Scan for the cell matching the given text and deliver its [X, Y] coordinate at center. 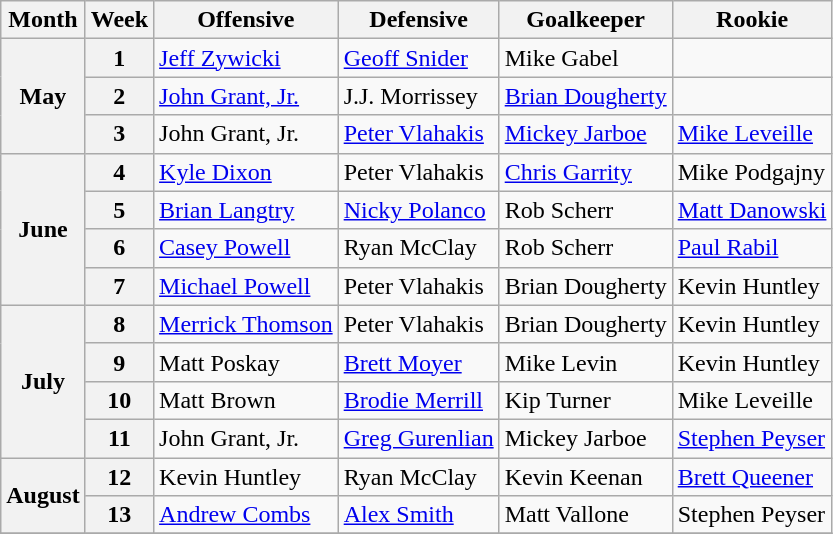
Mike Gabel [586, 58]
Merrick Thomson [246, 324]
June [43, 229]
13 [119, 515]
4 [119, 172]
Matt Danowski [752, 210]
Michael Powell [246, 286]
Mike Podgajny [752, 172]
7 [119, 286]
Week [119, 20]
Defensive [418, 20]
Kevin Keenan [586, 477]
Chris Garrity [586, 172]
August [43, 496]
Brodie Merrill [418, 400]
May [43, 96]
Andrew Combs [246, 515]
8 [119, 324]
Jeff Zywicki [246, 58]
Paul Rabil [752, 248]
10 [119, 400]
Greg Gurenlian [418, 438]
6 [119, 248]
12 [119, 477]
Matt Poskay [246, 362]
5 [119, 210]
Matt Brown [246, 400]
3 [119, 134]
Geoff Snider [418, 58]
Brett Moyer [418, 362]
Rookie [752, 20]
J.J. Morrissey [418, 96]
Nicky Polanco [418, 210]
Brian Langtry [246, 210]
Kip Turner [586, 400]
2 [119, 96]
Kyle Dixon [246, 172]
Alex Smith [418, 515]
Month [43, 20]
Matt Vallone [586, 515]
Goalkeeper [586, 20]
Brett Queener [752, 477]
9 [119, 362]
1 [119, 58]
11 [119, 438]
Casey Powell [246, 248]
Offensive [246, 20]
Mike Levin [586, 362]
July [43, 381]
